Scan for the cell matching the given text and deliver its (x, y) coordinate at center. 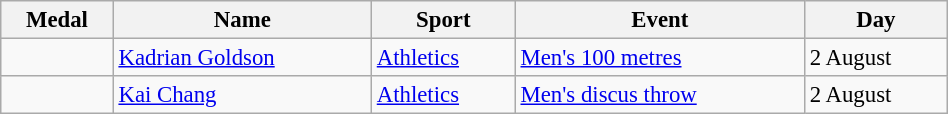
Name (242, 20)
Sport (443, 20)
Kai Chang (242, 95)
Day (876, 20)
Event (660, 20)
Men's 100 metres (660, 58)
Men's discus throw (660, 95)
Kadrian Goldson (242, 58)
Medal (57, 20)
